Provide the [x, y] coordinate of the cell's center where the given text is located.  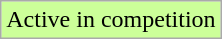
Active in competition [111, 20]
